Return (X, Y) of the center of cell containing provided text 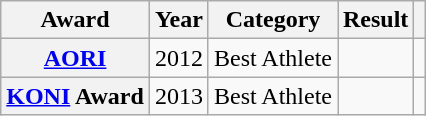
Result (376, 20)
Award (76, 20)
KONI Award (76, 96)
2012 (178, 58)
2013 (178, 96)
Year (178, 20)
Category (272, 20)
AORI (76, 58)
